Output the (x, y) coordinate of the center of the cell containing the given text.  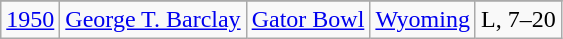
Gator Bowl (308, 20)
1950 (30, 20)
Wyoming (423, 20)
L, 7–20 (518, 20)
George T. Barclay (153, 20)
